Provide the (x, y) coordinate of the cell's center where the given text is located.  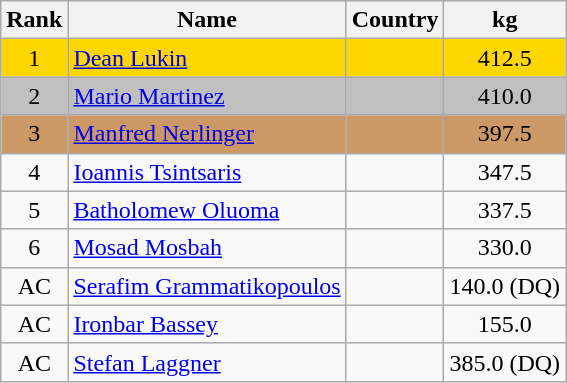
1 (34, 58)
140.0 (DQ) (505, 286)
Mario Martinez (207, 96)
Dean Lukin (207, 58)
Serafim Grammatikopoulos (207, 286)
Stefan Laggner (207, 362)
Manfred Nerlinger (207, 134)
410.0 (505, 96)
385.0 (DQ) (505, 362)
Country (395, 20)
347.5 (505, 172)
Batholomew Oluoma (207, 210)
3 (34, 134)
Name (207, 20)
337.5 (505, 210)
397.5 (505, 134)
Ironbar Bassey (207, 324)
kg (505, 20)
6 (34, 248)
Rank (34, 20)
155.0 (505, 324)
5 (34, 210)
2 (34, 96)
412.5 (505, 58)
Mosad Mosbah (207, 248)
4 (34, 172)
Ioannis Tsintsaris (207, 172)
330.0 (505, 248)
